Provide the (X, Y) coordinate of the cell's center where the given text is located.  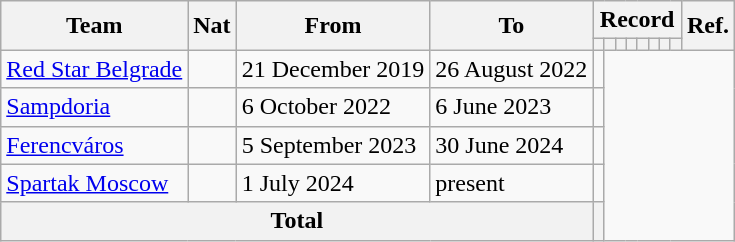
From (333, 26)
6 October 2022 (333, 107)
5 September 2023 (333, 145)
Total (297, 221)
6 June 2023 (512, 107)
Record (637, 20)
Spartak Moscow (94, 183)
Team (94, 26)
Nat (212, 26)
Red Star Belgrade (94, 69)
Sampdoria (94, 107)
To (512, 26)
Ref. (708, 26)
21 December 2019 (333, 69)
30 June 2024 (512, 145)
Ferencváros (94, 145)
present (512, 183)
26 August 2022 (512, 69)
1 July 2024 (333, 183)
